Pinpoint the cell where the given text exists, returning its (X, Y) midpoint coordinate. 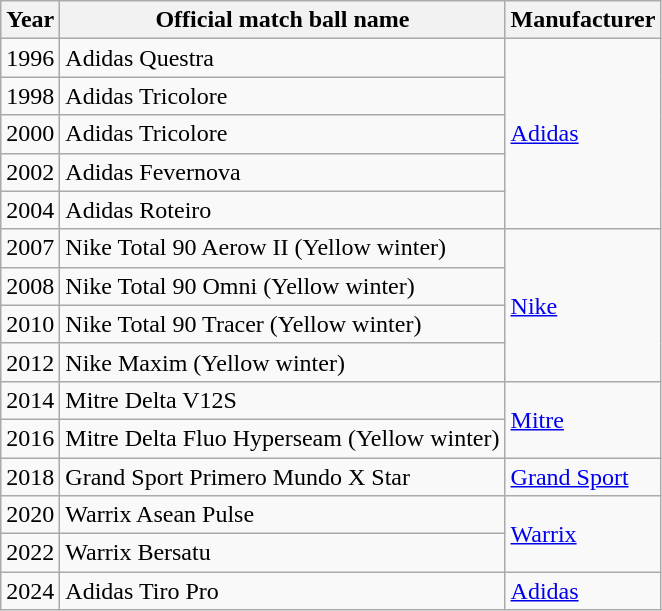
Adidas Roteiro (282, 210)
Grand Sport (583, 477)
2012 (30, 362)
Nike Maxim (Yellow winter) (282, 362)
Mitre Delta V12S (282, 400)
2018 (30, 477)
Year (30, 20)
Nike Total 90 Aerow II (Yellow winter) (282, 248)
Nike Total 90 Tracer (Yellow winter) (282, 324)
Adidas Tiro Pro (282, 591)
Grand Sport Primero Mundo X Star (282, 477)
2008 (30, 286)
2010 (30, 324)
1998 (30, 96)
Adidas Fevernova (282, 172)
Nike Total 90 Omni (Yellow winter) (282, 286)
Warrix (583, 534)
2020 (30, 515)
Official match ball name (282, 20)
2024 (30, 591)
Mitre (583, 419)
2022 (30, 553)
2004 (30, 210)
1996 (30, 58)
2000 (30, 134)
Adidas Questra (282, 58)
Nike (583, 305)
2016 (30, 438)
Mitre Delta Fluo Hyperseam (Yellow winter) (282, 438)
2007 (30, 248)
2014 (30, 400)
Manufacturer (583, 20)
2002 (30, 172)
Warrix Asean Pulse (282, 515)
Warrix Bersatu (282, 553)
